For the text-containing cell, return its midpoint in (x, y) coordinate format. 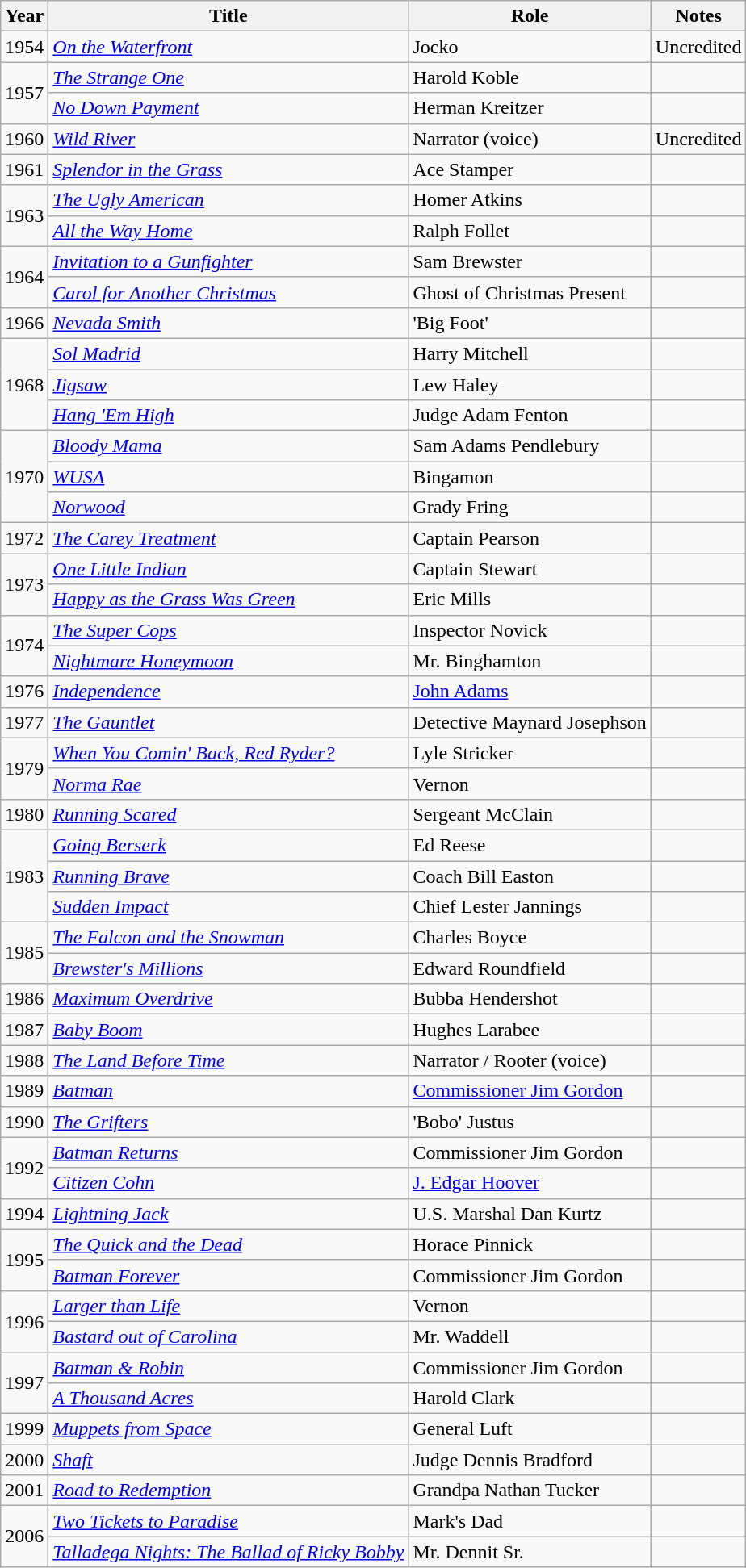
2006 (24, 1537)
Grandpa Nathan Tucker (530, 1491)
Lightning Jack (228, 1214)
The Land Before Time (228, 1060)
1957 (24, 93)
When You Comin' Back, Red Ryder? (228, 753)
Harold Koble (530, 77)
Norma Rae (228, 784)
The Grifters (228, 1122)
The Quick and the Dead (228, 1244)
Muppets from Space (228, 1429)
All the Way Home (228, 231)
Detective Maynard Josephson (530, 722)
Jocko (530, 47)
Mr. Waddell (530, 1336)
2000 (24, 1460)
Role (530, 16)
Coach Bill Easton (530, 876)
Baby Boom (228, 1030)
Lyle Stricker (530, 753)
Nightmare Honeymoon (228, 661)
Judge Dennis Bradford (530, 1460)
1963 (24, 215)
Captain Stewart (530, 569)
Eric Mills (530, 600)
1954 (24, 47)
Going Berserk (228, 845)
1960 (24, 139)
Two Tickets to Paradise (228, 1521)
1983 (24, 876)
1970 (24, 477)
Chief Lester Jannings (530, 907)
1990 (24, 1122)
Bingamon (530, 477)
Running Scared (228, 814)
Running Brave (228, 876)
Batman Returns (228, 1152)
One Little Indian (228, 569)
Bastard out of Carolina (228, 1336)
U.S. Marshal Dan Kurtz (530, 1214)
Harry Mitchell (530, 353)
Title (228, 16)
Year (24, 16)
Horace Pinnick (530, 1244)
Narrator / Rooter (voice) (530, 1060)
Ralph Follet (530, 231)
The Carey Treatment (228, 538)
1985 (24, 953)
1987 (24, 1030)
Citizen Cohn (228, 1183)
Sudden Impact (228, 907)
The Strange One (228, 77)
1996 (24, 1321)
1976 (24, 692)
The Ugly American (228, 200)
1964 (24, 277)
Carol for Another Christmas (228, 292)
Ace Stamper (530, 169)
1995 (24, 1260)
1992 (24, 1168)
Brewster's Millions (228, 968)
1973 (24, 584)
Sol Madrid (228, 353)
Larger than Life (228, 1306)
Batman Forever (228, 1275)
Sam Brewster (530, 261)
Nevada Smith (228, 323)
Mr. Binghamton (530, 661)
Grady Fring (530, 508)
Road to Redemption (228, 1491)
Edward Roundfield (530, 968)
Happy as the Grass Was Green (228, 600)
2001 (24, 1491)
Ed Reese (530, 845)
1989 (24, 1091)
'Big Foot' (530, 323)
1972 (24, 538)
1968 (24, 384)
No Down Payment (228, 108)
Talladega Nights: The Ballad of Ricky Bobby (228, 1552)
Lew Haley (530, 385)
J. Edgar Hoover (530, 1183)
Charles Boyce (530, 938)
1994 (24, 1214)
1961 (24, 169)
The Falcon and the Snowman (228, 938)
Bubba Hendershot (530, 999)
On the Waterfront (228, 47)
The Gauntlet (228, 722)
Mr. Dennit Sr. (530, 1552)
1980 (24, 814)
Ghost of Christmas Present (530, 292)
Notes (698, 16)
1966 (24, 323)
1988 (24, 1060)
Hang 'Em High (228, 416)
Sergeant McClain (530, 814)
WUSA (228, 477)
1974 (24, 646)
Shaft (228, 1460)
Judge Adam Fenton (530, 416)
Captain Pearson (530, 538)
1997 (24, 1383)
A Thousand Acres (228, 1399)
Wild River (228, 139)
Batman & Robin (228, 1368)
Sam Adams Pendlebury (530, 446)
Inspector Novick (530, 630)
Homer Atkins (530, 200)
Independence (228, 692)
Herman Kreitzer (530, 108)
Norwood (228, 508)
Splendor in the Grass (228, 169)
1986 (24, 999)
The Super Cops (228, 630)
Maximum Overdrive (228, 999)
1979 (24, 768)
Batman (228, 1091)
1999 (24, 1429)
Narrator (voice) (530, 139)
Bloody Mama (228, 446)
Harold Clark (530, 1399)
Invitation to a Gunfighter (228, 261)
Jigsaw (228, 385)
John Adams (530, 692)
1977 (24, 722)
'Bobo' Justus (530, 1122)
Mark's Dad (530, 1521)
Hughes Larabee (530, 1030)
General Luft (530, 1429)
